Pinpoint the cell where the given text exists, returning its [x, y] midpoint coordinate. 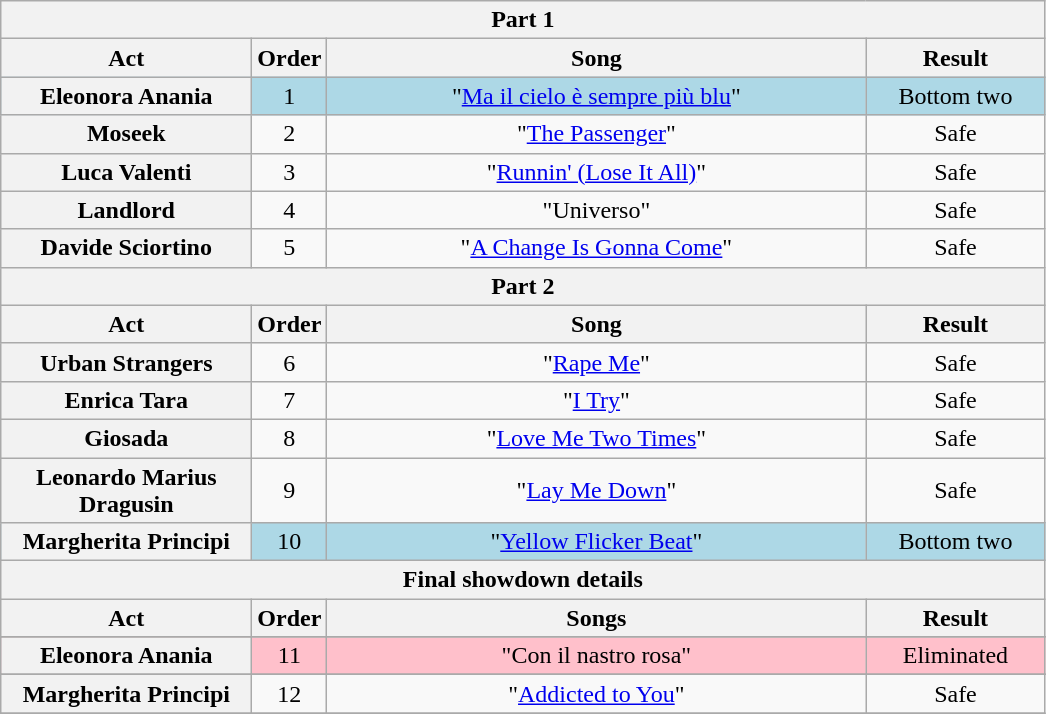
"Universo" [596, 210]
"Ma il cielo è sempre più blu" [596, 96]
"Love Me Two Times" [596, 438]
Moseek [126, 134]
4 [290, 210]
Final showdown details [523, 580]
Enrica Tara [126, 400]
12 [290, 694]
Eliminated [956, 656]
"Runnin' (Lose It All)" [596, 172]
10 [290, 542]
Davide Sciortino [126, 248]
Urban Strangers [126, 362]
Songs [596, 618]
1 [290, 96]
"Yellow Flicker Beat" [596, 542]
5 [290, 248]
3 [290, 172]
Landlord [126, 210]
"Rape Me" [596, 362]
"The Passenger" [596, 134]
Luca Valenti [126, 172]
2 [290, 134]
7 [290, 400]
9 [290, 490]
8 [290, 438]
6 [290, 362]
"I Try" [596, 400]
Giosada [126, 438]
Leonardo Marius Dragusin [126, 490]
"A Change Is Gonna Come" [596, 248]
Part 2 [523, 286]
11 [290, 656]
"Con il nastro rosa" [596, 656]
Part 1 [523, 20]
"Lay Me Down" [596, 490]
"Addicted to You" [596, 694]
